Detect which cell encompasses the target text, then output its (x, y) center coordinate. 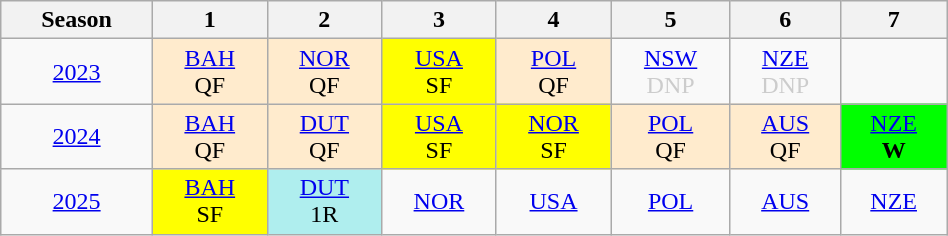
NORSF (554, 136)
NZEW (894, 136)
NSWDNP (671, 72)
NZEDNP (785, 72)
POL (671, 202)
DUT1R (324, 202)
BAHSF (210, 202)
7 (894, 20)
Season (77, 20)
DUTQF (324, 136)
USA (554, 202)
AUS (785, 202)
NOR (440, 202)
AUSQF (785, 136)
2 (324, 20)
NORQF (324, 72)
3 (440, 20)
5 (671, 20)
1 (210, 20)
2023 (77, 72)
2025 (77, 202)
4 (554, 20)
6 (785, 20)
NZE (894, 202)
2024 (77, 136)
